Return [X, Y] of the center of cell containing provided text 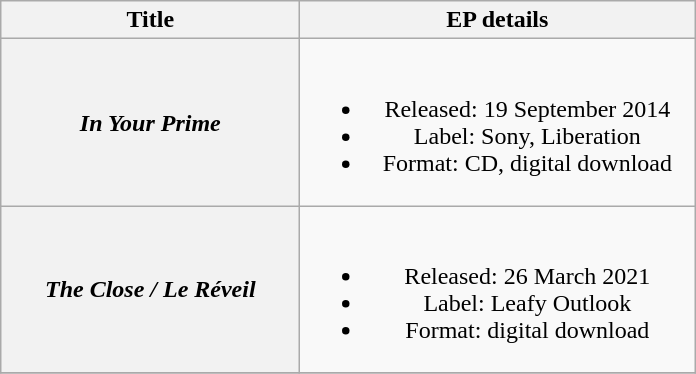
The Close / Le Réveil [150, 290]
Released: 19 September 2014Label: Sony, LiberationFormat: CD, digital download [498, 122]
In Your Prime [150, 122]
EP details [498, 20]
Released: 26 March 2021Label: Leafy OutlookFormat: digital download [498, 290]
Title [150, 20]
